Find where the given text appears and provide that cell's center as [X, Y] coordinate. 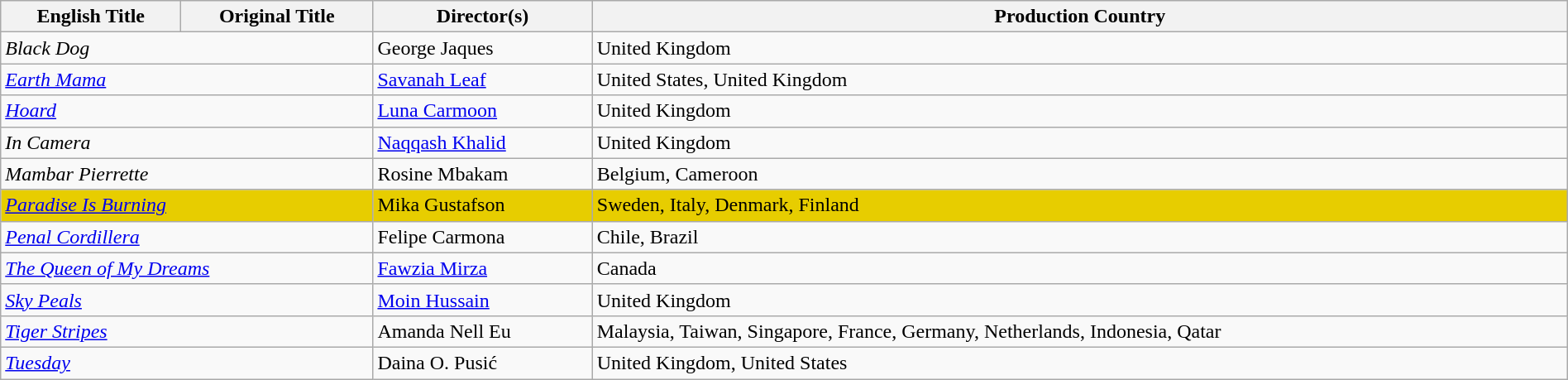
Malaysia, Taiwan, Singapore, France, Germany, Netherlands, Indonesia, Qatar [1080, 331]
Chile, Brazil [1080, 237]
Amanda Nell Eu [483, 331]
Mika Gustafson [483, 205]
George Jaques [483, 48]
In Camera [187, 142]
Tuesday [187, 363]
English Title [91, 17]
United States, United Kingdom [1080, 79]
Original Title [277, 17]
Director(s) [483, 17]
Belgium, Cameroon [1080, 174]
Black Dog [187, 48]
Felipe Carmona [483, 237]
Luna Carmoon [483, 111]
Savanah Leaf [483, 79]
Sweden, Italy, Denmark, Finland [1080, 205]
Paradise Is Burning [187, 205]
Penal Cordillera [187, 237]
Mambar Pierrette [187, 174]
Fawzia Mirza [483, 268]
Sky Peals [187, 300]
Canada [1080, 268]
Naqqash Khalid [483, 142]
Moin Hussain [483, 300]
Production Country [1080, 17]
Rosine Mbakam [483, 174]
The Queen of My Dreams [187, 268]
Earth Mama [187, 79]
Hoard [187, 111]
United Kingdom, United States [1080, 363]
Daina O. Pusić [483, 363]
Tiger Stripes [187, 331]
